Determine the [x, y] coordinate at the center of the cell enclosing the given text.  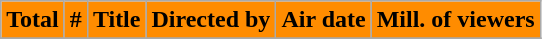
Total [33, 20]
# [76, 20]
Mill. of viewers [456, 20]
Directed by [211, 20]
Title [116, 20]
Air date [324, 20]
